Return (x, y) of the center of cell containing provided text 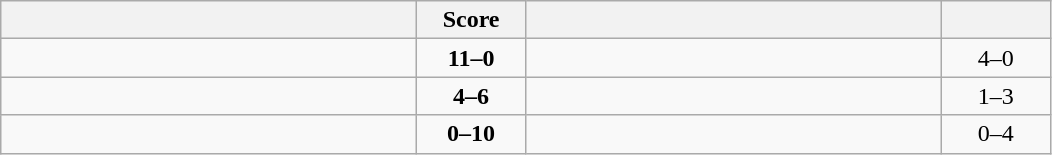
0–4 (996, 134)
0–10 (472, 134)
4–0 (996, 58)
1–3 (996, 96)
11–0 (472, 58)
Score (472, 20)
4–6 (472, 96)
